Determine the (X, Y) coordinate at the center of the cell enclosing the given text.  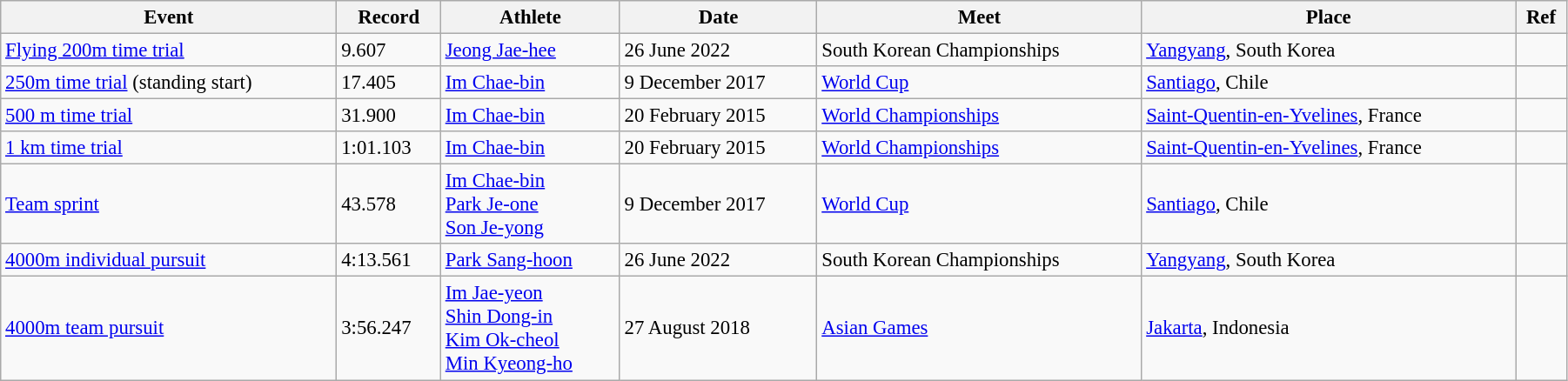
Park Sang-hoon (530, 260)
Jakarta, Indonesia (1329, 329)
Team sprint (169, 204)
4:13.561 (388, 260)
4000m team pursuit (169, 329)
1:01.103 (388, 148)
9.607 (388, 50)
Event (169, 17)
Flying 200m time trial (169, 50)
27 August 2018 (719, 329)
Asian Games (980, 329)
Jeong Jae-hee (530, 50)
Im Jae-yeonShin Dong-inKim Ok-cheolMin Kyeong-ho (530, 329)
17.405 (388, 83)
4000m individual pursuit (169, 260)
1 km time trial (169, 148)
Record (388, 17)
3:56.247 (388, 329)
Place (1329, 17)
250m time trial (standing start) (169, 83)
Date (719, 17)
Athlete (530, 17)
Ref (1542, 17)
43.578 (388, 204)
31.900 (388, 116)
500 m time trial (169, 116)
Im Chae-binPark Je-oneSon Je-yong (530, 204)
Meet (980, 17)
